Return (x, y) of the center of cell containing provided text 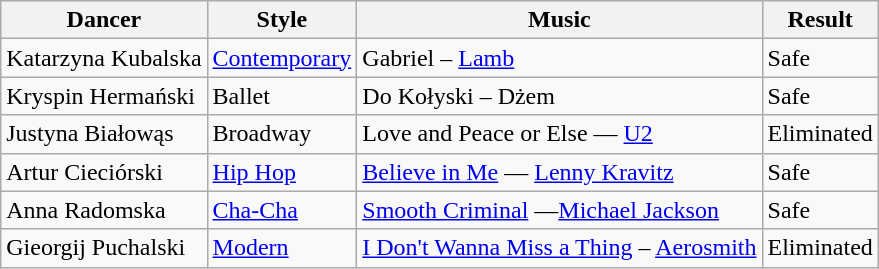
Contemporary (282, 58)
Result (820, 20)
Cha-Cha (282, 210)
Smooth Criminal —Michael Jackson (560, 210)
Music (560, 20)
Anna Radomska (104, 210)
Love and Peace or Else — U2 (560, 134)
Gieorgij Puchalski (104, 248)
Style (282, 20)
Katarzyna Kubalska (104, 58)
Do Kołyski – Dżem (560, 96)
Ballet (282, 96)
Modern (282, 248)
Justyna Białowąs (104, 134)
Gabriel – Lamb (560, 58)
Broadway (282, 134)
Believe in Me — Lenny Kravitz (560, 172)
Artur Cieciórski (104, 172)
I Don't Wanna Miss a Thing – Aerosmith (560, 248)
Dancer (104, 20)
Kryspin Hermański (104, 96)
Hip Hop (282, 172)
